Pinpoint the cell where the given text exists, returning its [X, Y] midpoint coordinate. 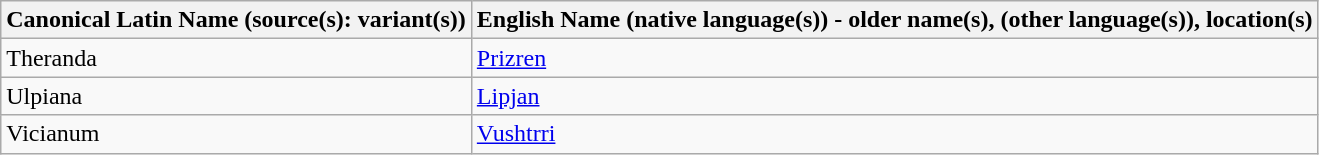
Vicianum [236, 134]
Ulpiana [236, 96]
Lipjan [894, 96]
Vushtrri [894, 134]
Canonical Latin Name (source(s): variant(s)) [236, 20]
Theranda [236, 58]
English Name (native language(s)) - older name(s), (other language(s)), location(s) [894, 20]
Prizren [894, 58]
